For the text-containing cell, return its midpoint in [x, y] coordinate format. 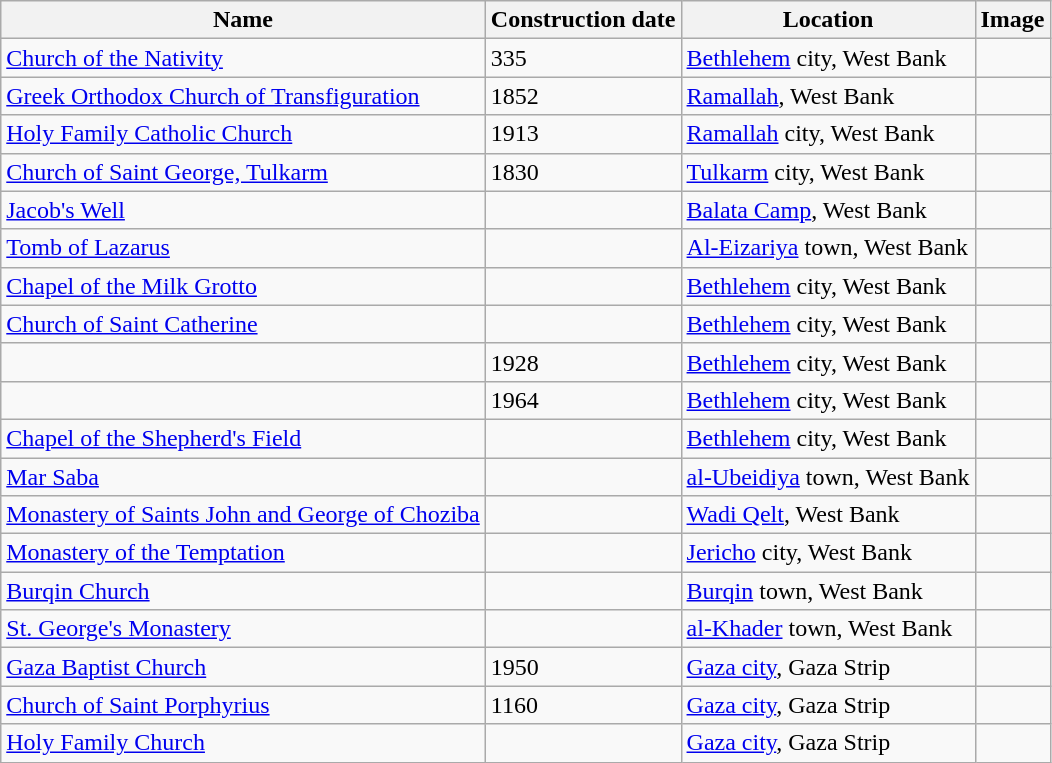
Chapel of the Shepherd's Field [244, 438]
Greek Orthodox Church of Transfiguration [244, 96]
Name [244, 20]
Burqin town, West Bank [828, 591]
335 [583, 58]
Location [828, 20]
St. George's Monastery [244, 629]
Balata Camp, West Bank [828, 210]
Al-Eizariya town, West Bank [828, 248]
Burqin Church [244, 591]
1964 [583, 400]
Ramallah, West Bank [828, 96]
Tomb of Lazarus [244, 248]
Jericho city, West Bank [828, 553]
1830 [583, 172]
Church of the Nativity [244, 58]
Chapel of the Milk Grotto [244, 286]
Church of Saint George, Tulkarm [244, 172]
Tulkarm city, West Bank [828, 172]
al-Khader town, West Bank [828, 629]
Wadi Qelt, West Bank [828, 515]
1950 [583, 667]
Church of Saint Catherine [244, 324]
Church of Saint Porphyrius [244, 705]
1160 [583, 705]
Monastery of the Temptation [244, 553]
1852 [583, 96]
1913 [583, 134]
1928 [583, 362]
Ramallah city, West Bank [828, 134]
Holy Family Catholic Church [244, 134]
Jacob's Well [244, 210]
Monastery of Saints John and George of Choziba [244, 515]
Mar Saba [244, 477]
al-Ubeidiya town, West Bank [828, 477]
Gaza Baptist Church [244, 667]
Construction date [583, 20]
Holy Family Church [244, 743]
Image [1012, 20]
